Pinpoint the cell where the given text exists, returning its [X, Y] midpoint coordinate. 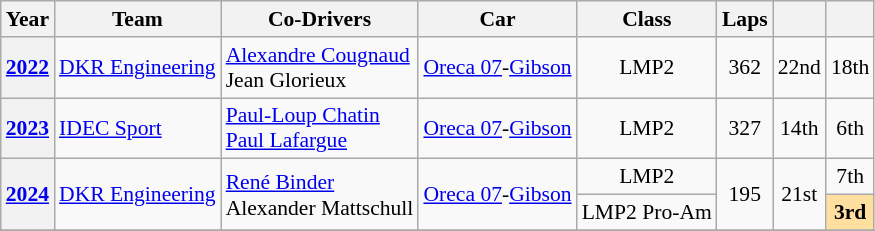
327 [745, 128]
2022 [28, 68]
362 [745, 68]
Team [138, 19]
7th [850, 177]
Class [647, 19]
6th [850, 128]
Alexandre Cougnaud Jean Glorieux [320, 68]
2024 [28, 194]
René Binder Alexander Mattschull [320, 194]
Co-Drivers [320, 19]
IDEC Sport [138, 128]
Paul-Loup Chatin Paul Lafargue [320, 128]
Car [497, 19]
3rd [850, 213]
21st [800, 194]
18th [850, 68]
14th [800, 128]
LMP2 Pro-Am [647, 213]
195 [745, 194]
Laps [745, 19]
Year [28, 19]
2023 [28, 128]
22nd [800, 68]
